Identify which cell holds the provided text, then report its (x, y) central coordinate. 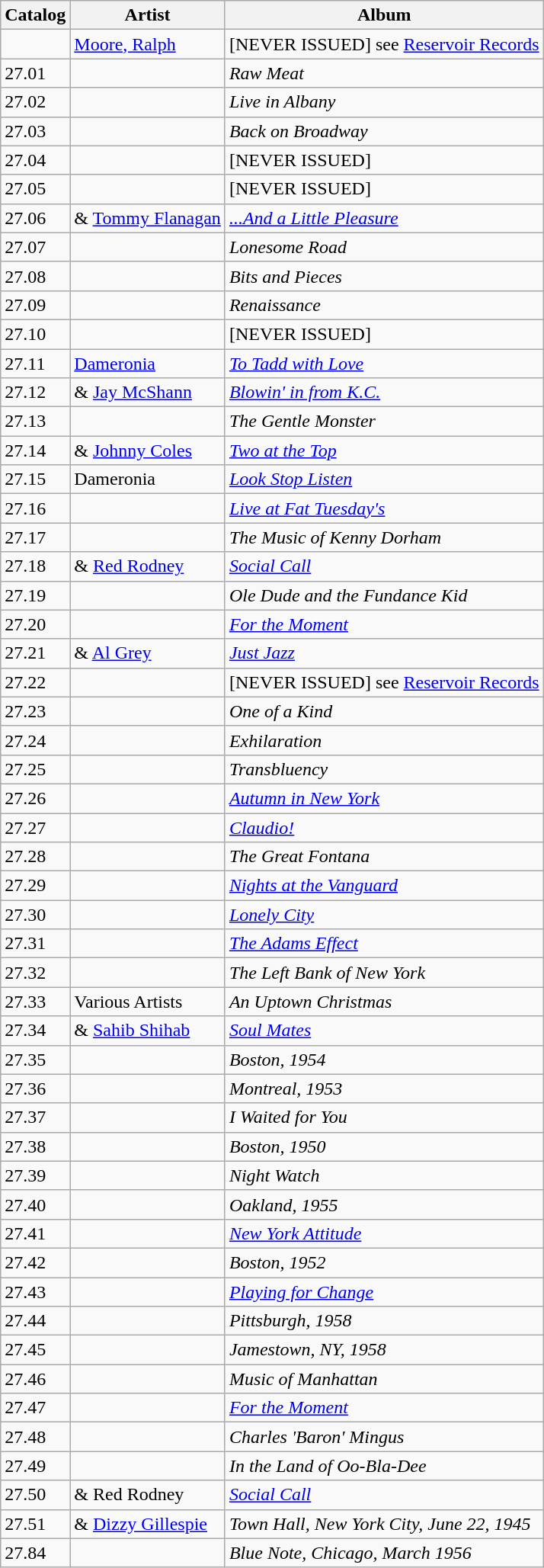
Town Hall, New York City, June 22, 1945 (384, 1524)
Nights at the Vanguard (384, 886)
27.33 (35, 1002)
Montreal, 1953 (384, 1089)
27.12 (35, 393)
Catalog (35, 15)
27.44 (35, 1321)
27.49 (35, 1466)
27.20 (35, 624)
Just Jazz (384, 653)
Boston, 1952 (384, 1262)
One of a Kind (384, 711)
27.34 (35, 1031)
Moore, Ralph (148, 44)
& Tommy Flanagan (148, 218)
Live at Fat Tuesday's (384, 508)
& Dizzy Gillespie (148, 1524)
27.16 (35, 508)
27.24 (35, 740)
Renaissance (384, 305)
An Uptown Christmas (384, 1002)
Artist (148, 15)
27.51 (35, 1524)
27.27 (35, 827)
& Sahib Shihab (148, 1031)
Ole Dude and the Fundance Kid (384, 595)
27.35 (35, 1060)
27.17 (35, 537)
Lonesome Road (384, 247)
27.04 (35, 160)
27.18 (35, 566)
The Music of Kenny Dorham (384, 537)
27.41 (35, 1233)
27.40 (35, 1204)
The Adams Effect (384, 944)
New York Attitude (384, 1233)
27.01 (35, 73)
27.43 (35, 1292)
27.30 (35, 915)
& Jay McShann (148, 393)
Night Watch (384, 1175)
I Waited for You (384, 1117)
27.47 (35, 1408)
Pittsburgh, 1958 (384, 1321)
27.14 (35, 451)
& Al Grey (148, 653)
Look Stop Listen (384, 479)
27.37 (35, 1117)
Various Artists (148, 1002)
Claudio! (384, 827)
Soul Mates (384, 1031)
Boston, 1954 (384, 1060)
The Great Fontana (384, 857)
27.25 (35, 769)
Boston, 1950 (384, 1146)
27.21 (35, 653)
27.22 (35, 682)
27.23 (35, 711)
27.36 (35, 1089)
27.50 (35, 1495)
27.42 (35, 1262)
27.06 (35, 218)
27.07 (35, 247)
Jamestown, NY, 1958 (384, 1350)
The Gentle Monster (384, 422)
...And a Little Pleasure (384, 218)
27.45 (35, 1350)
Playing for Change (384, 1292)
Blowin' in from K.C. (384, 393)
27.02 (35, 102)
To Tadd with Love (384, 364)
27.28 (35, 857)
Live in Albany (384, 102)
Album (384, 15)
27.48 (35, 1437)
27.39 (35, 1175)
Raw Meat (384, 73)
Oakland, 1955 (384, 1204)
27.29 (35, 886)
27.05 (35, 189)
Two at the Top (384, 451)
27.09 (35, 305)
27.08 (35, 276)
27.19 (35, 595)
27.84 (35, 1553)
27.38 (35, 1146)
27.03 (35, 131)
Autumn in New York (384, 798)
27.31 (35, 944)
Back on Broadway (384, 131)
Bits and Pieces (384, 276)
Exhilaration (384, 740)
Charles 'Baron' Mingus (384, 1437)
Music of Manhattan (384, 1379)
27.15 (35, 479)
27.13 (35, 422)
27.11 (35, 364)
27.32 (35, 973)
The Left Bank of New York (384, 973)
In the Land of Oo-Bla-Dee (384, 1466)
Blue Note, Chicago, March 1956 (384, 1553)
27.26 (35, 798)
Lonely City (384, 915)
Transbluency (384, 769)
27.10 (35, 334)
& Johnny Coles (148, 451)
27.46 (35, 1379)
